Scan for the cell matching the given text and deliver its (X, Y) coordinate at center. 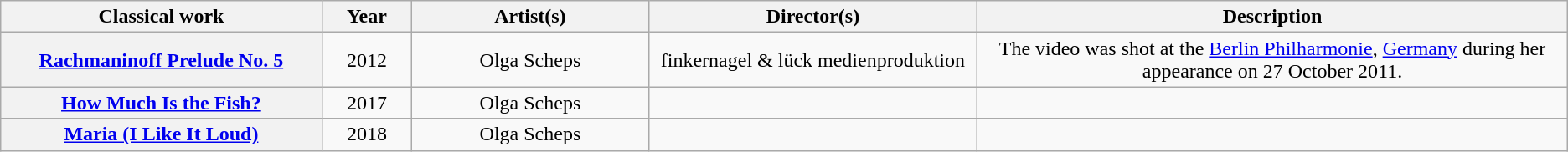
Classical work (161, 17)
2018 (367, 134)
2017 (367, 103)
The video was shot at the Berlin Philharmonie, Germany during her appearance on 27 October 2011. (1272, 60)
2012 (367, 60)
Description (1272, 17)
finkernagel & lück medienproduktion (812, 60)
How Much Is the Fish? (161, 103)
Artist(s) (530, 17)
Rachmaninoff Prelude No. 5 (161, 60)
Maria (I Like It Loud) (161, 134)
Director(s) (812, 17)
Year (367, 17)
